Determine the [x, y] coordinate at the center of the cell enclosing the given text.  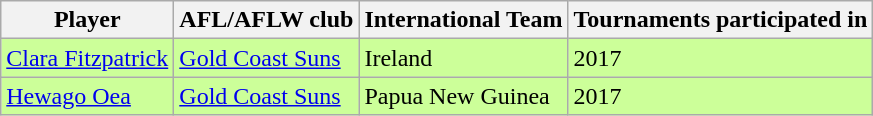
AFL/AFLW club [266, 20]
Tournaments participated in [720, 20]
Hewago Oea [88, 96]
Clara Fitzpatrick [88, 58]
International Team [464, 20]
Ireland [464, 58]
Player [88, 20]
Papua New Guinea [464, 96]
